Extract the (X, Y) coordinate from the center of the cell holding the provided text.  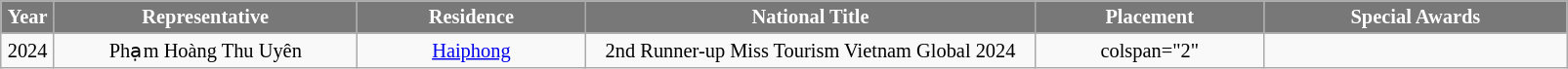
Representative (205, 17)
colspan="2" (1149, 51)
Year (27, 17)
Haiphong (471, 51)
Placement (1149, 17)
Residence (471, 17)
Special Awards (1416, 17)
2024 (27, 51)
Phạm Hoàng Thu Uyên (205, 51)
2nd Runner-up Miss Tourism Vietnam Global 2024 (811, 51)
National Title (811, 17)
